Detect which cell encompasses the target text, then output its [x, y] center coordinate. 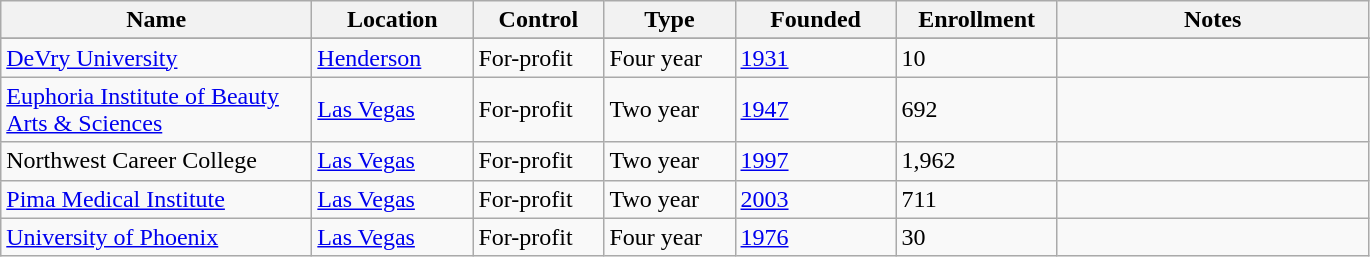
711 [976, 199]
1947 [816, 110]
692 [976, 110]
Notes [1212, 20]
Euphoria Institute of Beauty Arts & Sciences [156, 110]
Founded [816, 20]
Type [670, 20]
1931 [816, 58]
Henderson [392, 58]
1,962 [976, 161]
Pima Medical Institute [156, 199]
Control [538, 20]
10 [976, 58]
Enrollment [976, 20]
Location [392, 20]
2003 [816, 199]
DeVry University [156, 58]
1997 [816, 161]
University of Phoenix [156, 237]
1976 [816, 237]
30 [976, 237]
Northwest Career College [156, 161]
Name [156, 20]
